Output the (X, Y) coordinate of the center of the cell containing the given text.  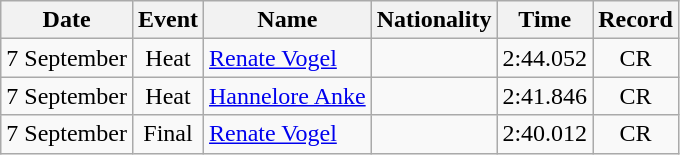
Name (288, 20)
2:40.012 (545, 134)
Final (168, 134)
Record (636, 20)
Hannelore Anke (288, 96)
Time (545, 20)
2:44.052 (545, 58)
Date (67, 20)
2:41.846 (545, 96)
Nationality (434, 20)
Event (168, 20)
